Pinpoint the cell where the given text exists, returning its (X, Y) midpoint coordinate. 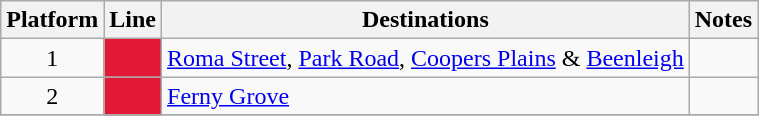
1 (52, 58)
Platform (52, 20)
2 (52, 96)
Destinations (426, 20)
Ferny Grove (426, 96)
Notes (723, 20)
Line (133, 20)
Roma Street, Park Road, Coopers Plains & Beenleigh (426, 58)
